Search for the cell housing the specified text and yield its (X, Y) center coordinate. 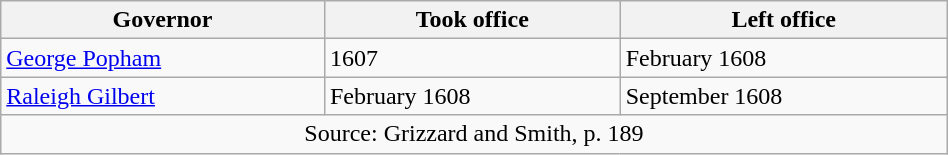
Source: Grizzard and Smith, p. 189 (474, 134)
September 1608 (784, 96)
1607 (472, 58)
Governor (163, 20)
George Popham (163, 58)
Left office (784, 20)
Took office (472, 20)
Raleigh Gilbert (163, 96)
